For the text-containing cell, return its midpoint in [X, Y] coordinate format. 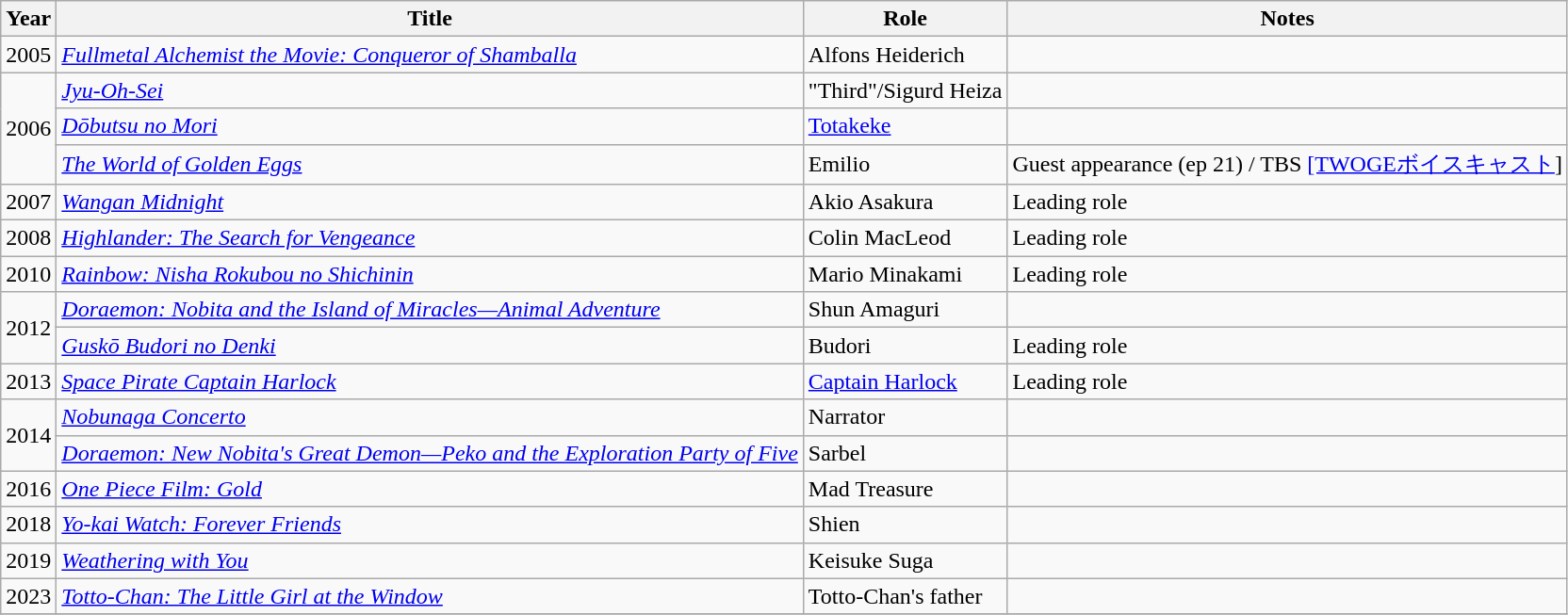
Wangan Midnight [430, 202]
2013 [28, 381]
Title [430, 19]
Budori [905, 346]
2016 [28, 489]
Totakeke [905, 126]
Space Pirate Captain Harlock [430, 381]
Mario Minakami [905, 274]
Year [28, 19]
2014 [28, 435]
Doraemon: New Nobita's Great Demon—Peko and the Exploration Party of Five [430, 453]
2023 [28, 596]
Guskō Budori no Denki [430, 346]
2018 [28, 525]
"Third"/Sigurd Heiza [905, 90]
2012 [28, 328]
Totto-Chan's father [905, 596]
Akio Asakura [905, 202]
Fullmetal Alchemist the Movie: Conqueror of Shamballa [430, 55]
Emilio [905, 164]
One Piece Film: Gold [430, 489]
2008 [28, 238]
Highlander: The Search for Vengeance [430, 238]
Shun Amaguri [905, 310]
Captain Harlock [905, 381]
Rainbow: Nisha Rokubou no Shichinin [430, 274]
The World of Golden Eggs [430, 164]
2010 [28, 274]
Role [905, 19]
Weathering with You [430, 560]
Alfons Heiderich [905, 55]
Narrator [905, 417]
Jyu-Oh-Sei [430, 90]
Totto-Chan: The Little Girl at the Window [430, 596]
Keisuke Suga [905, 560]
Yo-kai Watch: Forever Friends [430, 525]
Colin MacLeod [905, 238]
Shien [905, 525]
Nobunaga Concerto [430, 417]
Sarbel [905, 453]
Notes [1287, 19]
Doraemon: Nobita and the Island of Miracles—Animal Adventure [430, 310]
2019 [28, 560]
Guest appearance (ep 21) / TBS [TWOGEボイスキャスト] [1287, 164]
Mad Treasure [905, 489]
2007 [28, 202]
2006 [28, 128]
2005 [28, 55]
Dōbutsu no Mori [430, 126]
